From the cell containing the given text, extract its center point as [x, y] coordinate. 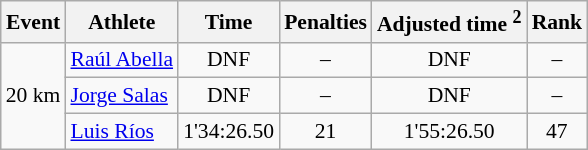
1'55:26.50 [450, 132]
Time [228, 22]
Penalties [326, 22]
47 [558, 132]
21 [326, 132]
Jorge Salas [122, 96]
Raúl Abella [122, 60]
1'34:26.50 [228, 132]
Athlete [122, 22]
Luis Ríos [122, 132]
Adjusted time 2 [450, 22]
20 km [34, 96]
Rank [558, 22]
Event [34, 22]
